Return the (x, y) coordinate for the center point of the cell that contains the specified text.  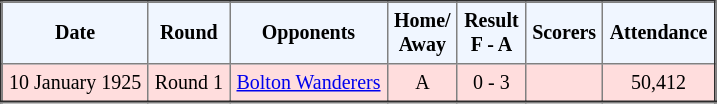
Attendance (659, 33)
0 - 3 (491, 83)
50,412 (659, 83)
ResultF - A (491, 33)
A (422, 83)
Round (189, 33)
Scorers (564, 33)
Opponents (309, 33)
Bolton Wanderers (309, 83)
Home/Away (422, 33)
Date (75, 33)
10 January 1925 (75, 83)
Round 1 (189, 83)
